Detect which cell encompasses the target text, then output its [X, Y] center coordinate. 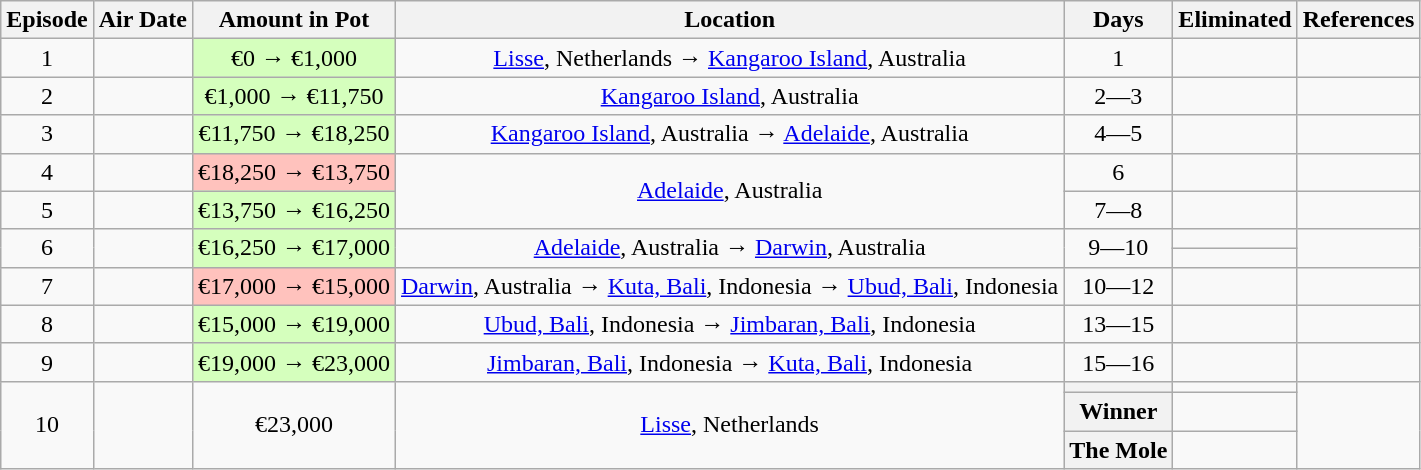
Ubud, Bali, Indonesia → Jimbaran, Bali, Indonesia [730, 324]
15—16 [1118, 362]
Jimbaran, Bali, Indonesia → Kuta, Bali, Indonesia [730, 362]
Amount in Pot [294, 20]
Kangaroo Island, Australia [730, 96]
€19,000 → €23,000 [294, 362]
€16,250 → €17,000 [294, 248]
Episode [47, 20]
10—12 [1118, 286]
Darwin, Australia → Kuta, Bali, Indonesia → Ubud, Bali, Indonesia [730, 286]
9 [47, 362]
€18,250 → €13,750 [294, 172]
7 [47, 286]
2 [47, 96]
4 [47, 172]
Air Date [142, 20]
Adelaide, Australia [730, 191]
€1,000 → €11,750 [294, 96]
9—10 [1118, 248]
€23,000 [294, 424]
Eliminated [1235, 20]
€0 → €1,000 [294, 58]
4—5 [1118, 134]
8 [47, 324]
References [1358, 20]
The Mole [1118, 449]
7—8 [1118, 210]
€17,000 → €15,000 [294, 286]
€13,750 → €16,250 [294, 210]
Days [1118, 20]
Kangaroo Island, Australia → Adelaide, Australia [730, 134]
Location [730, 20]
Lisse, Netherlands [730, 424]
Adelaide, Australia → Darwin, Australia [730, 248]
€15,000 → €19,000 [294, 324]
€11,750 → €18,250 [294, 134]
Winner [1118, 411]
5 [47, 210]
Lisse, Netherlands → Kangaroo Island, Australia [730, 58]
13—15 [1118, 324]
3 [47, 134]
2—3 [1118, 96]
10 [47, 424]
